Provide the [x, y] coordinate of the cell's center where the given text is located.  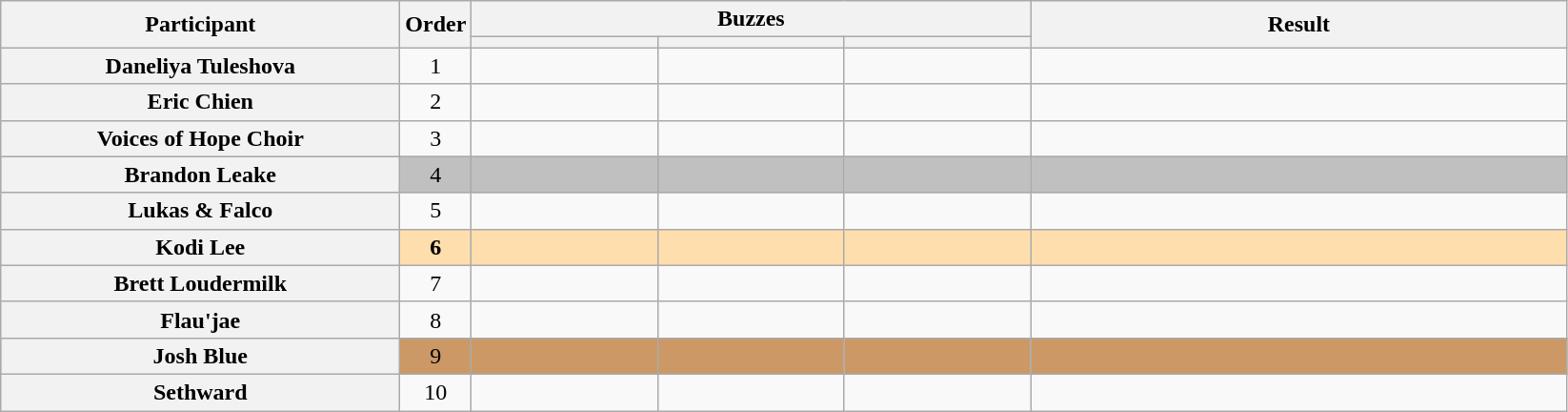
1 [436, 66]
Voices of Hope Choir [200, 138]
Buzzes [751, 19]
Sethward [200, 392]
Order [436, 25]
Josh Blue [200, 356]
5 [436, 211]
Participant [200, 25]
Daneliya Tuleshova [200, 66]
Brett Loudermilk [200, 283]
Result [1299, 25]
6 [436, 247]
Flau'jae [200, 319]
Lukas & Falco [200, 211]
9 [436, 356]
4 [436, 175]
7 [436, 283]
3 [436, 138]
8 [436, 319]
Eric Chien [200, 102]
2 [436, 102]
Brandon Leake [200, 175]
10 [436, 392]
Kodi Lee [200, 247]
